Identify which cell holds the provided text, then report its [x, y] central coordinate. 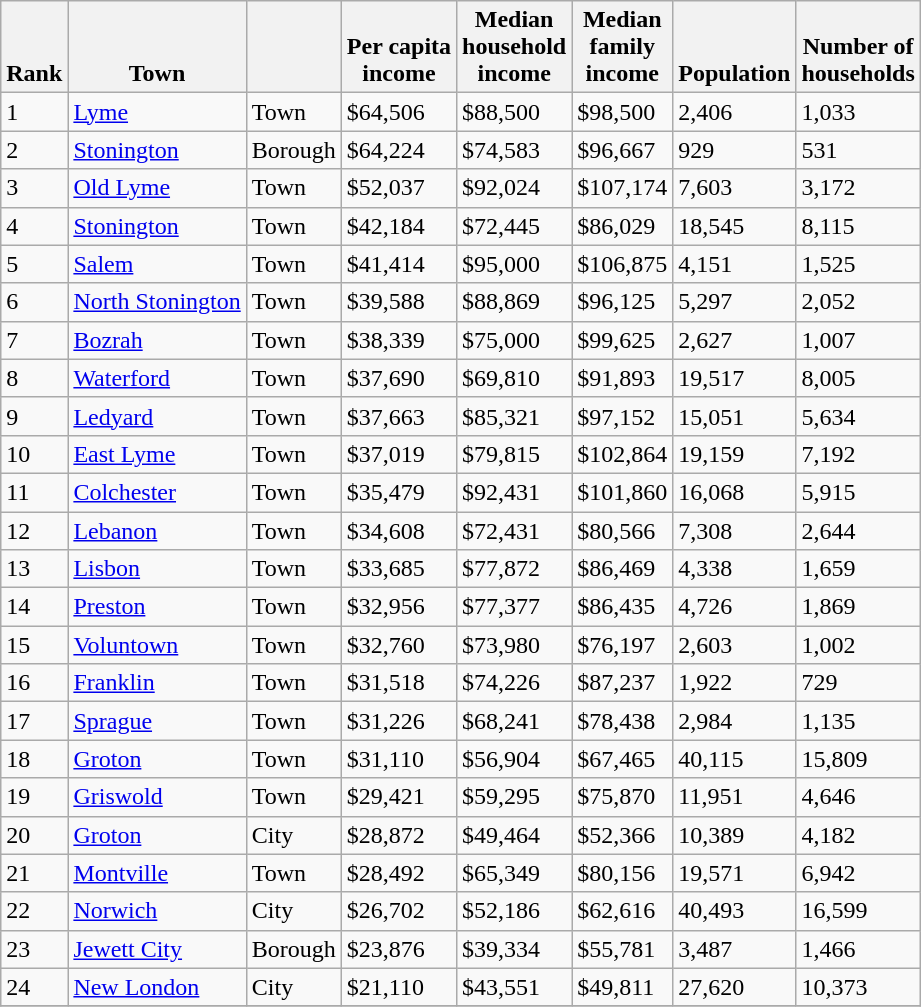
$76,197 [622, 645]
929 [734, 150]
Franklin [157, 683]
531 [858, 150]
Norwich [157, 911]
Lisbon [157, 569]
East Lyme [157, 454]
8 [34, 378]
$32,956 [398, 607]
Sprague [157, 721]
Montville [157, 873]
$69,810 [514, 378]
10 [34, 454]
$62,616 [622, 911]
7,192 [858, 454]
5 [34, 264]
$31,110 [398, 759]
$31,518 [398, 683]
15,809 [858, 759]
1,002 [858, 645]
$37,663 [398, 416]
$35,479 [398, 492]
22 [34, 911]
1,033 [858, 112]
40,115 [734, 759]
$38,339 [398, 340]
$49,811 [622, 987]
5,297 [734, 302]
$34,608 [398, 531]
$80,566 [622, 531]
$80,156 [622, 873]
$77,872 [514, 569]
2,984 [734, 721]
4,726 [734, 607]
19,517 [734, 378]
1,869 [858, 607]
$31,226 [398, 721]
2,603 [734, 645]
15,051 [734, 416]
$86,029 [622, 226]
$28,872 [398, 835]
24 [34, 987]
20 [34, 835]
4,182 [858, 835]
$75,000 [514, 340]
Jewett City [157, 949]
Rank [34, 47]
Medianfamilyincome [622, 47]
2,406 [734, 112]
Number ofhouseholds [858, 47]
2,644 [858, 531]
4 [34, 226]
1,007 [858, 340]
$37,690 [398, 378]
27,620 [734, 987]
Per capitaincome [398, 47]
1,135 [858, 721]
$107,174 [622, 188]
16,068 [734, 492]
4,151 [734, 264]
7,603 [734, 188]
12 [34, 531]
$26,702 [398, 911]
2,052 [858, 302]
$52,037 [398, 188]
New London [157, 987]
$73,980 [514, 645]
10,389 [734, 835]
$92,024 [514, 188]
Waterford [157, 378]
Medianhouseholdincome [514, 47]
$72,431 [514, 531]
$52,366 [622, 835]
3,172 [858, 188]
23 [34, 949]
$33,685 [398, 569]
1 [34, 112]
$29,421 [398, 797]
1,922 [734, 683]
$86,469 [622, 569]
$42,184 [398, 226]
1,659 [858, 569]
$88,869 [514, 302]
5,915 [858, 492]
$86,435 [622, 607]
$37,019 [398, 454]
$28,492 [398, 873]
$65,349 [514, 873]
19,571 [734, 873]
$75,870 [622, 797]
3,487 [734, 949]
6 [34, 302]
Ledyard [157, 416]
Population [734, 47]
Old Lyme [157, 188]
$87,237 [622, 683]
9 [34, 416]
40,493 [734, 911]
10,373 [858, 987]
8,115 [858, 226]
16 [34, 683]
7,308 [734, 531]
16,599 [858, 911]
Lebanon [157, 531]
$41,414 [398, 264]
19 [34, 797]
4,646 [858, 797]
$49,464 [514, 835]
North Stonington [157, 302]
$106,875 [622, 264]
$78,438 [622, 721]
$92,431 [514, 492]
$95,000 [514, 264]
$74,226 [514, 683]
21 [34, 873]
$102,864 [622, 454]
$96,667 [622, 150]
$43,551 [514, 987]
11 [34, 492]
11,951 [734, 797]
$56,904 [514, 759]
Colchester [157, 492]
2 [34, 150]
Voluntown [157, 645]
$23,876 [398, 949]
$97,152 [622, 416]
18,545 [734, 226]
$77,377 [514, 607]
Bozrah [157, 340]
$98,500 [622, 112]
$52,186 [514, 911]
15 [34, 645]
2,627 [734, 340]
6,942 [858, 873]
$21,110 [398, 987]
$39,588 [398, 302]
4,338 [734, 569]
5,634 [858, 416]
$64,224 [398, 150]
$72,445 [514, 226]
$39,334 [514, 949]
$59,295 [514, 797]
7 [34, 340]
$99,625 [622, 340]
$101,860 [622, 492]
$85,321 [514, 416]
$96,125 [622, 302]
3 [34, 188]
Lyme [157, 112]
19,159 [734, 454]
Preston [157, 607]
$88,500 [514, 112]
1,466 [858, 949]
13 [34, 569]
$74,583 [514, 150]
Salem [157, 264]
$32,760 [398, 645]
8,005 [858, 378]
Griswold [157, 797]
14 [34, 607]
$91,893 [622, 378]
$79,815 [514, 454]
18 [34, 759]
729 [858, 683]
17 [34, 721]
1,525 [858, 264]
$64,506 [398, 112]
$68,241 [514, 721]
$67,465 [622, 759]
$55,781 [622, 949]
